Locate the cell with the specified text and output its (x, y) center coordinate. 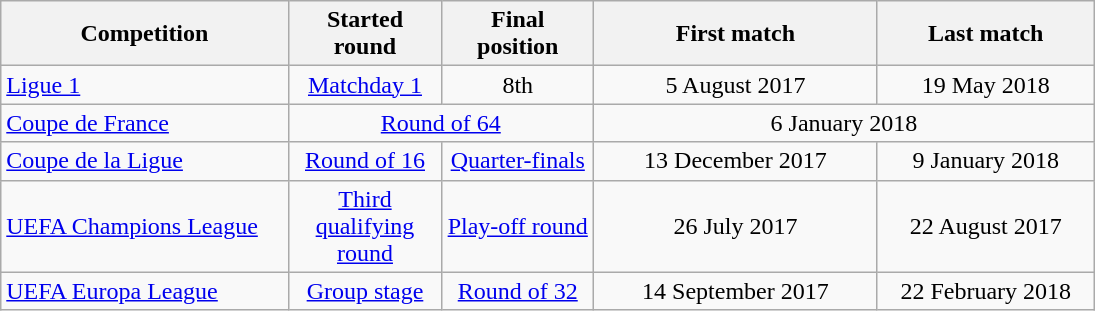
Round of 64 (441, 123)
Competition (144, 34)
Coupe de la Ligue (144, 161)
First match (736, 34)
19 May 2018 (986, 85)
6 January 2018 (844, 123)
Started round (365, 34)
Group stage (365, 291)
9 January 2018 (986, 161)
22 August 2017 (986, 226)
Coupe de France (144, 123)
26 July 2017 (736, 226)
Round of 16 (365, 161)
Quarter-finals (518, 161)
22 February 2018 (986, 291)
Matchday 1 (365, 85)
Round of 32 (518, 291)
UEFA Europa League (144, 291)
Play-off round (518, 226)
13 December 2017 (736, 161)
Ligue 1 (144, 85)
Final position (518, 34)
8th (518, 85)
14 September 2017 (736, 291)
5 August 2017 (736, 85)
Last match (986, 34)
Third qualifying round (365, 226)
UEFA Champions League (144, 226)
